Return the (x, y) coordinate for the center point of the cell that contains the specified text.  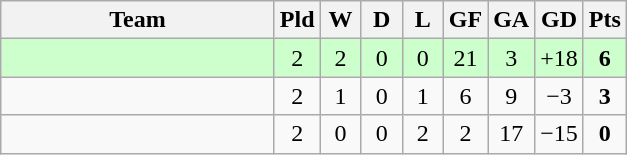
D (382, 20)
Pts (604, 20)
W (340, 20)
9 (512, 96)
21 (465, 58)
L (422, 20)
GA (512, 20)
Team (138, 20)
Pld (297, 20)
GD (560, 20)
17 (512, 134)
−15 (560, 134)
+18 (560, 58)
−3 (560, 96)
GF (465, 20)
